For the text-containing cell, return its midpoint in [x, y] coordinate format. 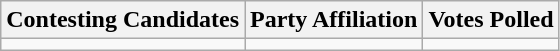
Contesting Candidates [123, 20]
Votes Polled [491, 20]
Party Affiliation [334, 20]
